Pinpoint the cell where the given text exists, returning its (x, y) midpoint coordinate. 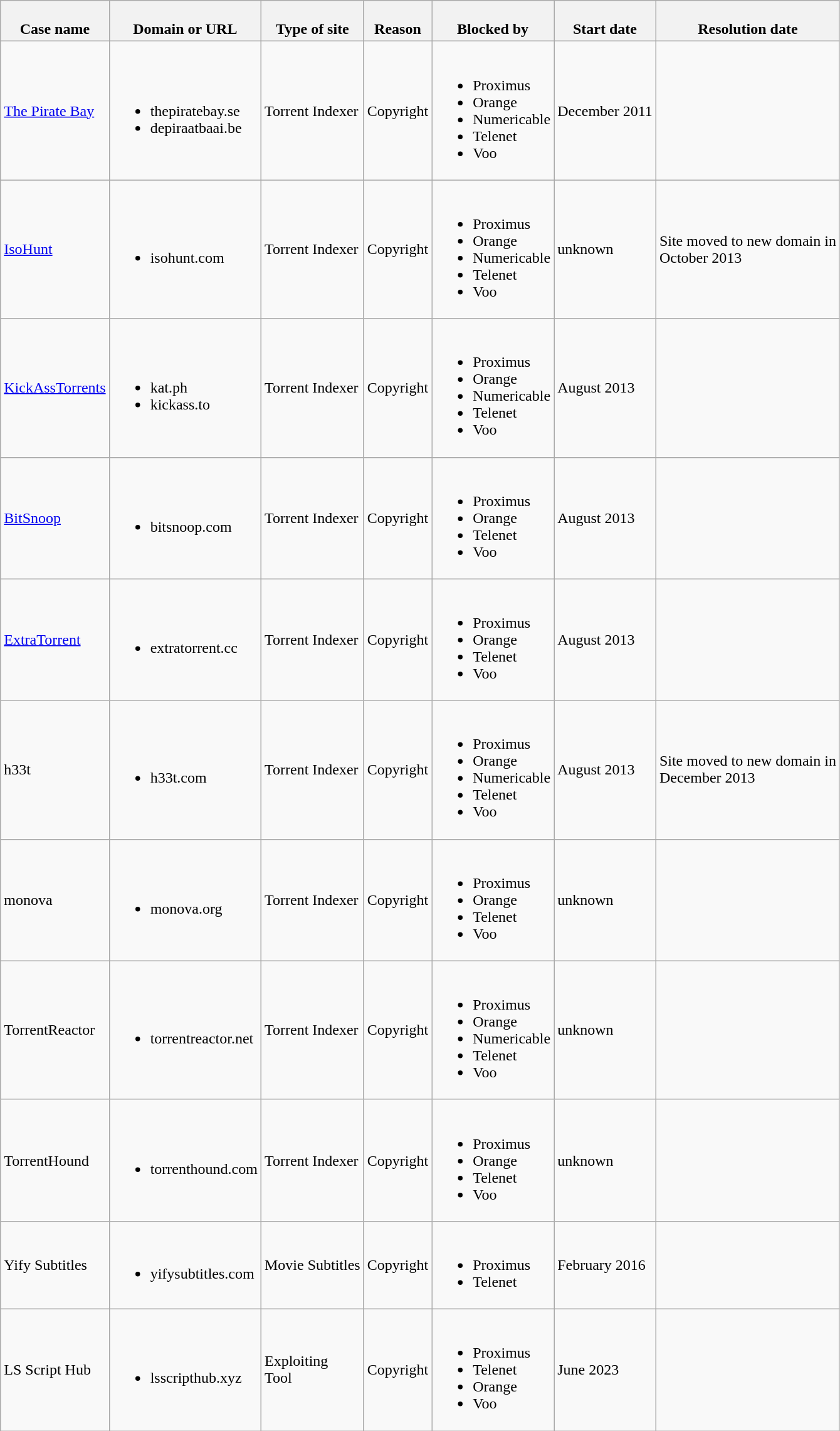
lsscripthub.xyz (185, 1370)
Resolution date (747, 21)
June 2023 (606, 1370)
ExtraTorrent (55, 640)
Blocked by (493, 21)
BitSnoop (55, 518)
h33t.com (185, 770)
Start date (606, 21)
ProximusTelenetOrangeVoo (493, 1370)
TorrentHound (55, 1160)
ExploitingTool (312, 1370)
extratorrent.cc (185, 640)
Site moved to new domain inOctober 2013 (747, 250)
ProximusTelenet (493, 1265)
TorrentReactor (55, 1030)
yifysubtitles.com (185, 1265)
Yify Subtitles (55, 1265)
December 2011 (606, 110)
thepiratebay.sedepiraatbaai.be (185, 110)
torrenthound.com (185, 1160)
torrentreactor.net (185, 1030)
bitsnoop.com (185, 518)
Movie Subtitles (312, 1265)
monova (55, 900)
Reason (397, 21)
isohunt.com (185, 250)
h33t (55, 770)
The Pirate Bay (55, 110)
KickAssTorrents (55, 388)
Site moved to new domain inDecember 2013 (747, 770)
Case name (55, 21)
IsoHunt (55, 250)
LS Script Hub (55, 1370)
kat.phkickass.to (185, 388)
Type of site (312, 21)
monova.org (185, 900)
February 2016 (606, 1265)
Domain or URL (185, 21)
